Search for the cell housing the specified text and yield its [x, y] center coordinate. 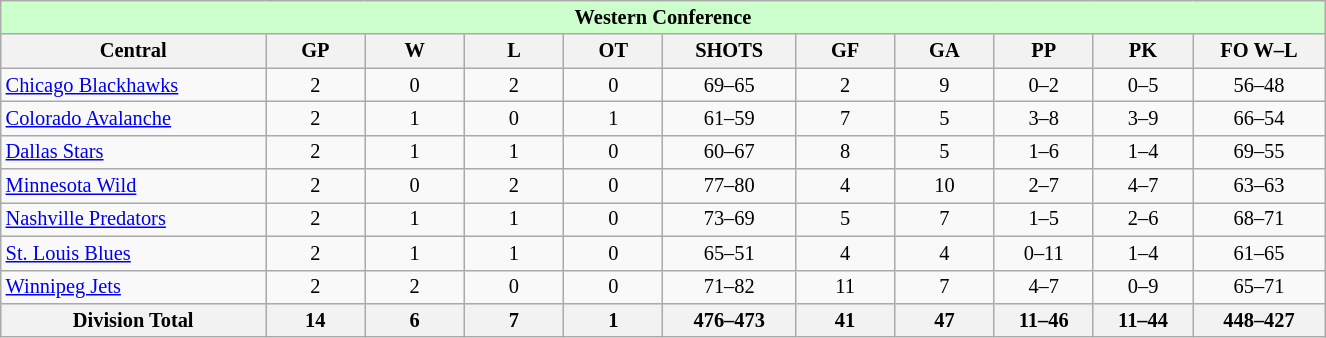
65–71 [1260, 287]
PP [1044, 51]
GP [316, 51]
GA [944, 51]
77–80 [729, 186]
8 [844, 152]
Minnesota Wild [134, 186]
0–5 [1142, 85]
448–427 [1260, 320]
Dallas Stars [134, 152]
OT [614, 51]
Division Total [134, 320]
66–54 [1260, 118]
69–55 [1260, 152]
14 [316, 320]
11–46 [1044, 320]
St. Louis Blues [134, 253]
71–82 [729, 287]
Colorado Avalanche [134, 118]
61–59 [729, 118]
9 [944, 85]
68–71 [1260, 219]
69–65 [729, 85]
1–6 [1044, 152]
Chicago Blackhawks [134, 85]
73–69 [729, 219]
Central [134, 51]
0–11 [1044, 253]
3–8 [1044, 118]
Western Conference [663, 17]
W [414, 51]
2–6 [1142, 219]
3–9 [1142, 118]
1–5 [1044, 219]
FO W–L [1260, 51]
Winnipeg Jets [134, 287]
2–7 [1044, 186]
47 [944, 320]
60–67 [729, 152]
41 [844, 320]
10 [944, 186]
65–51 [729, 253]
PK [1142, 51]
6 [414, 320]
11–44 [1142, 320]
GF [844, 51]
L [514, 51]
Nashville Predators [134, 219]
56–48 [1260, 85]
0–9 [1142, 287]
63–63 [1260, 186]
11 [844, 287]
476–473 [729, 320]
0–2 [1044, 85]
SHOTS [729, 51]
61–65 [1260, 253]
